Find where the given text appears and provide that cell's center as (x, y) coordinate. 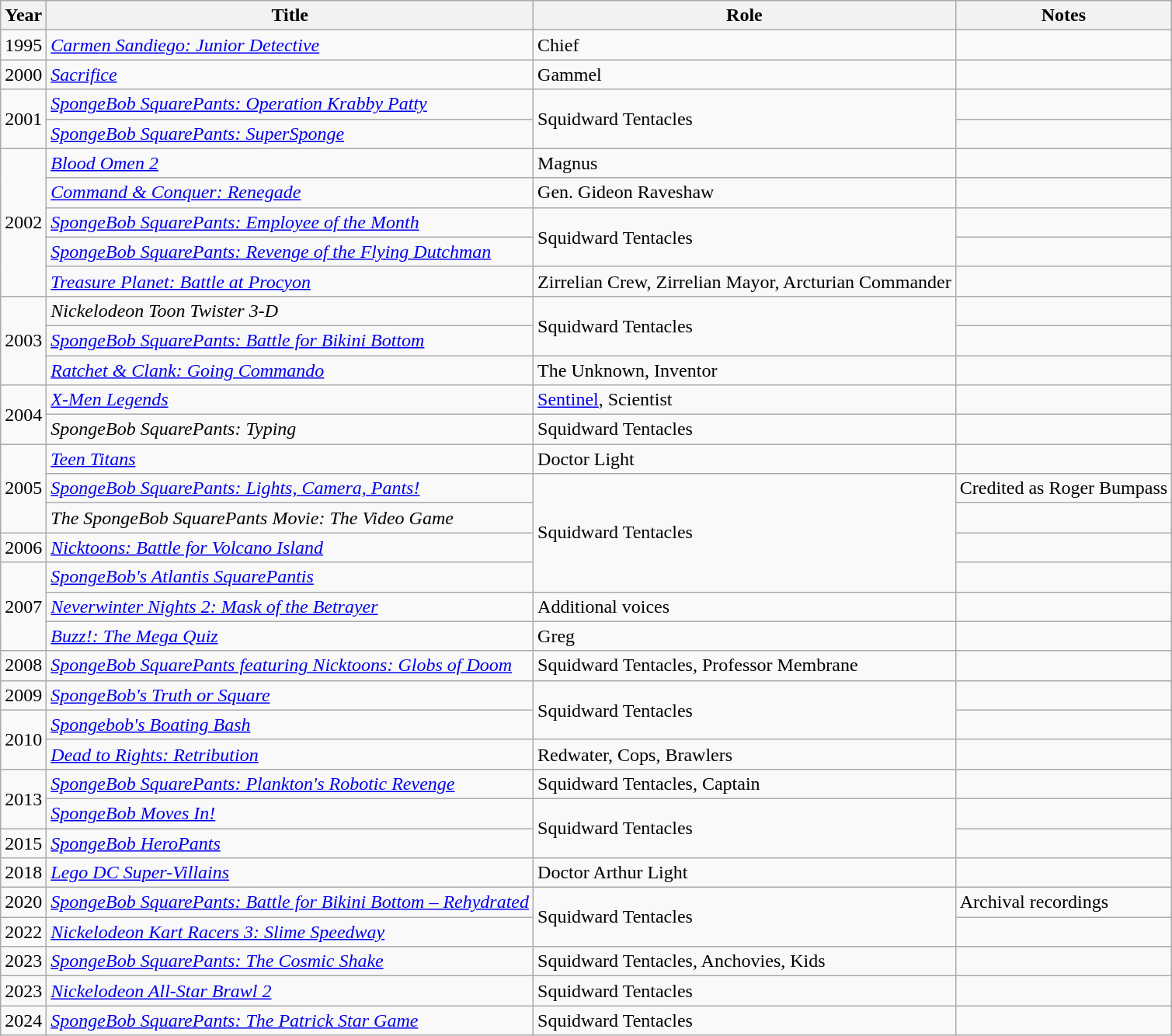
Nickelodeon All-Star Brawl 2 (290, 991)
Title (290, 16)
Role (745, 16)
SpongeBob's Truth or Square (290, 695)
2005 (23, 488)
Neverwinter Nights 2: Mask of the Betrayer (290, 607)
SpongeBob SquarePants: Battle for Bikini Bottom (290, 340)
2010 (23, 739)
Gen. Gideon Raveshaw (745, 193)
Blood Omen 2 (290, 163)
SpongeBob SquarePants: Lights, Camera, Pants! (290, 488)
Year (23, 16)
SpongeBob SquarePants featuring Nicktoons: Globs of Doom (290, 666)
2022 (23, 932)
Dead to Rights: Retribution (290, 754)
SpongeBob SquarePants: SuperSponge (290, 134)
2002 (23, 222)
Doctor Light (745, 459)
SpongeBob SquarePants: Revenge of the Flying Dutchman (290, 252)
Redwater, Cops, Brawlers (745, 754)
Gammel (745, 75)
The SpongeBob SquarePants Movie: The Video Game (290, 518)
SpongeBob SquarePants: Typing (290, 429)
2006 (23, 548)
Chief (745, 45)
Nickelodeon Kart Racers 3: Slime Speedway (290, 932)
Credited as Roger Bumpass (1063, 488)
Teen Titans (290, 459)
SpongeBob Moves In! (290, 813)
Additional voices (745, 607)
SpongeBob SquarePants: Battle for Bikini Bottom – Rehydrated (290, 902)
2018 (23, 873)
Command & Conquer: Renegade (290, 193)
Ratchet & Clank: Going Commando (290, 370)
SpongeBob's Atlantis SquarePantis (290, 577)
2013 (23, 798)
Greg (745, 636)
Buzz!: The Mega Quiz (290, 636)
Zirrelian Crew, Zirrelian Mayor, Arcturian Commander (745, 281)
X-Men Legends (290, 400)
SpongeBob SquarePants: Operation Krabby Patty (290, 104)
Sentinel, Scientist (745, 400)
SpongeBob SquarePants: Employee of the Month (290, 222)
Treasure Planet: Battle at Procyon (290, 281)
Magnus (745, 163)
1995 (23, 45)
2020 (23, 902)
Sacrifice (290, 75)
SpongeBob SquarePants: The Cosmic Shake (290, 961)
SpongeBob SquarePants: Plankton's Robotic Revenge (290, 784)
2001 (23, 119)
The Unknown, Inventor (745, 370)
2024 (23, 1020)
Nickelodeon Toon Twister 3-D (290, 311)
Squidward Tentacles, Captain (745, 784)
2009 (23, 695)
2015 (23, 843)
2008 (23, 666)
SpongeBob SquarePants: The Patrick Star Game (290, 1020)
Lego DC Super-Villains (290, 873)
2007 (23, 607)
Nicktoons: Battle for Volcano Island (290, 548)
Notes (1063, 16)
SpongeBob HeroPants (290, 843)
Archival recordings (1063, 902)
2004 (23, 415)
Squidward Tentacles, Professor Membrane (745, 666)
2000 (23, 75)
Squidward Tentacles, Anchovies, Kids (745, 961)
Spongebob's Boating Bash (290, 725)
Doctor Arthur Light (745, 873)
2003 (23, 340)
Carmen Sandiego: Junior Detective (290, 45)
